Extract the [X, Y] coordinate from the center of the cell holding the provided text.  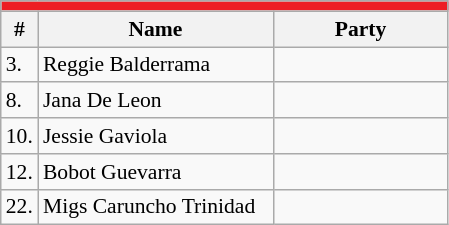
# [20, 29]
Migs Caruncho Trinidad [156, 207]
8. [20, 101]
Jessie Gaviola [156, 136]
Bobot Guevarra [156, 172]
12. [20, 172]
Name [156, 29]
3. [20, 65]
10. [20, 136]
22. [20, 207]
Reggie Balderrama [156, 65]
Jana De Leon [156, 101]
Party [360, 29]
